Find where the given text appears and provide that cell's center as [X, Y] coordinate. 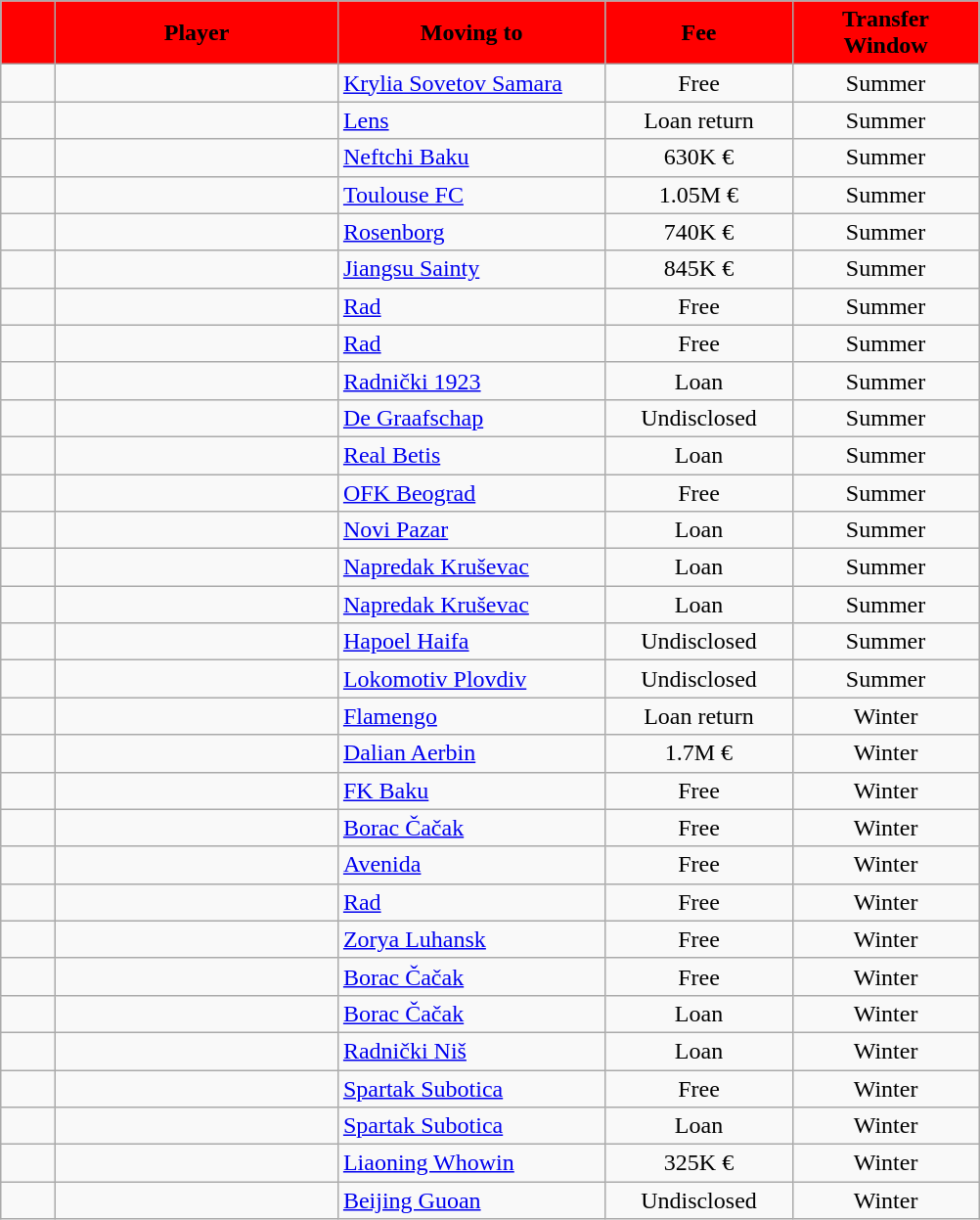
Flamengo [471, 716]
Krylia Sovetov Samara [471, 83]
Dalian Aerbin [471, 753]
845K € [698, 269]
1.7M € [698, 753]
Hapoel Haifa [471, 642]
Liaoning Whowin [471, 1163]
Radnički 1923 [471, 381]
Lens [471, 120]
OFK Beograd [471, 492]
740K € [698, 232]
Rosenborg [471, 232]
Beijing Guoan [471, 1200]
Lokomotiv Plovdiv [471, 679]
Toulouse FC [471, 195]
Radnički Niš [471, 1051]
Player [198, 33]
Jiangsu Sainty [471, 269]
Transfer Window [886, 33]
630K € [698, 158]
1.05M € [698, 195]
FK Baku [471, 791]
Novi Pazar [471, 530]
Fee [698, 33]
Moving to [471, 33]
325K € [698, 1163]
Real Betis [471, 455]
Neftchi Baku [471, 158]
De Graafschap [471, 418]
Avenida [471, 865]
Zorya Luhansk [471, 939]
